Pinpoint the cell where the given text exists, returning its (X, Y) midpoint coordinate. 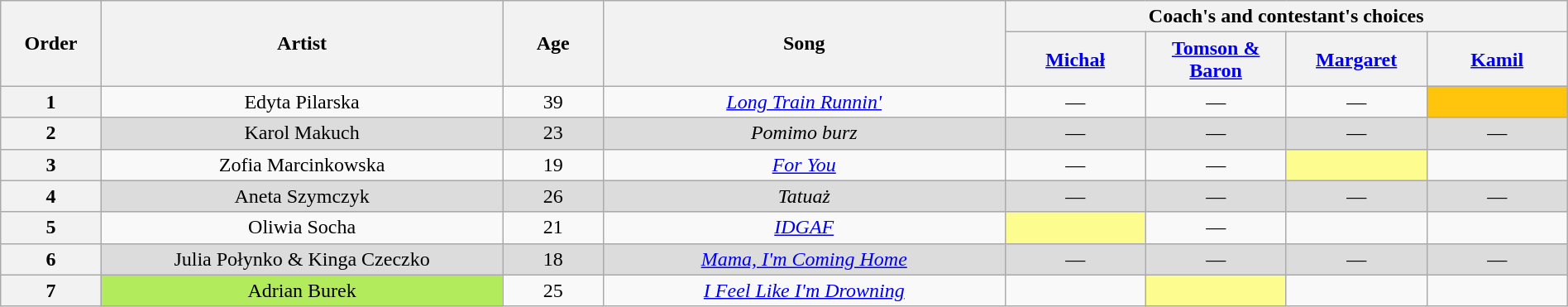
Long Train Runnin' (804, 102)
For You (804, 165)
26 (552, 196)
2 (51, 133)
Julia Połynko & Kinga Czeczko (302, 259)
Edyta Pilarska (302, 102)
Song (804, 43)
Michał (1075, 60)
Coach's and contestant's choices (1286, 17)
39 (552, 102)
Artist (302, 43)
1 (51, 102)
18 (552, 259)
25 (552, 290)
Tatuaż (804, 196)
Tomson & Baron (1216, 60)
Aneta Szymczyk (302, 196)
Age (552, 43)
23 (552, 133)
Pomimo burz (804, 133)
6 (51, 259)
Zofia Marcinkowska (302, 165)
19 (552, 165)
Oliwia Socha (302, 228)
7 (51, 290)
Adrian Burek (302, 290)
Margaret (1356, 60)
3 (51, 165)
Mama, I'm Coming Home (804, 259)
21 (552, 228)
I Feel Like I'm Drowning (804, 290)
4 (51, 196)
IDGAF (804, 228)
Order (51, 43)
Karol Makuch (302, 133)
5 (51, 228)
Kamil (1497, 60)
